Return (x, y) of the center of cell containing provided text 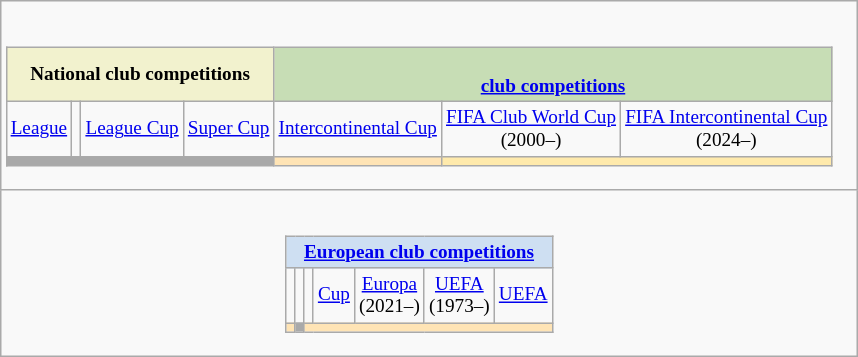
League (39, 129)
FIFA Club World Cup (2000–) (530, 129)
club competitions (553, 75)
European club competitions Cup Europa (2021–) UEFA (1973–) UEFA (429, 273)
UEFA (1973–) (459, 295)
National club competitions (140, 75)
Intercontinental Cup (358, 129)
Europa (2021–) (389, 295)
European club competitions (419, 253)
FIFA Intercontinental Cup (2024–) (726, 129)
UEFA (523, 295)
League Cup (132, 129)
Super Cup (228, 129)
Cup (334, 295)
